Return the [X, Y] coordinate for the center point of the cell that contains the specified text.  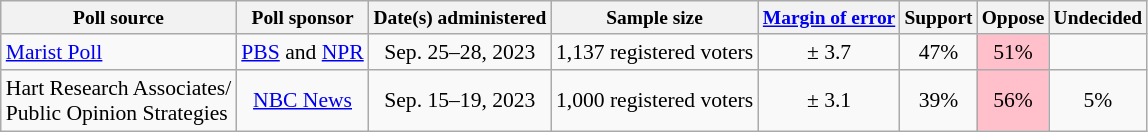
PBS and NPR [302, 52]
Hart Research Associates/Public Opinion Strategies [119, 100]
Support [938, 18]
51% [1013, 52]
Oppose [1013, 18]
5% [1098, 100]
Date(s) administered [460, 18]
NBC News [302, 100]
± 3.1 [829, 100]
1,137 registered voters [654, 52]
Margin of error [829, 18]
Sep. 25–28, 2023 [460, 52]
Poll source [119, 18]
± 3.7 [829, 52]
Poll sponsor [302, 18]
Undecided [1098, 18]
Marist Poll [119, 52]
Sample size [654, 18]
39% [938, 100]
56% [1013, 100]
47% [938, 52]
Sep. 15–19, 2023 [460, 100]
1,000 registered voters [654, 100]
